For the text-containing cell, return its midpoint in (X, Y) coordinate format. 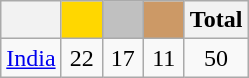
Total (216, 20)
India (31, 58)
22 (82, 58)
11 (164, 58)
17 (122, 58)
50 (216, 58)
